Pinpoint the cell where the given text exists, returning its (x, y) midpoint coordinate. 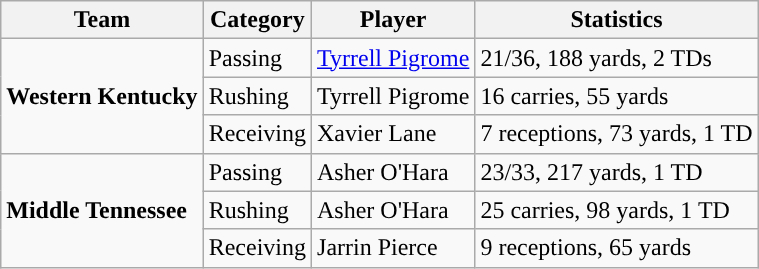
Xavier Lane (394, 134)
Western Kentucky (102, 96)
23/33, 217 yards, 1 TD (616, 172)
Middle Tennessee (102, 210)
Statistics (616, 20)
9 receptions, 65 yards (616, 248)
Player (394, 20)
Category (257, 20)
16 carries, 55 yards (616, 96)
25 carries, 98 yards, 1 TD (616, 210)
Team (102, 20)
Jarrin Pierce (394, 248)
21/36, 188 yards, 2 TDs (616, 58)
7 receptions, 73 yards, 1 TD (616, 134)
